Output the (X, Y) coordinate of the center of the cell containing the given text.  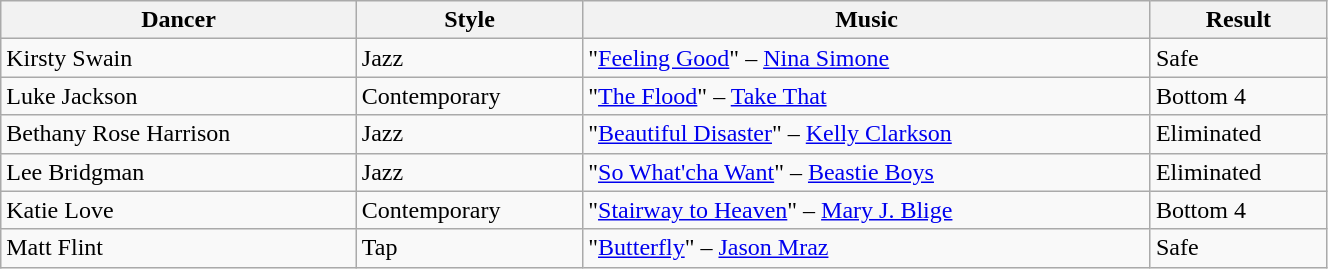
Tap (469, 248)
Dancer (179, 20)
"Beautiful Disaster" – Kelly Clarkson (867, 134)
Lee Bridgman (179, 172)
"Stairway to Heaven" – Mary J. Blige (867, 210)
Matt Flint (179, 248)
Music (867, 20)
Bethany Rose Harrison (179, 134)
Style (469, 20)
"The Flood" – Take That (867, 96)
"Butterfly" – Jason Mraz (867, 248)
Luke Jackson (179, 96)
Katie Love (179, 210)
Result (1238, 20)
"Feeling Good" – Nina Simone (867, 58)
Kirsty Swain (179, 58)
"So What'cha Want" – Beastie Boys (867, 172)
